From the cell containing the given text, extract its center point as [x, y] coordinate. 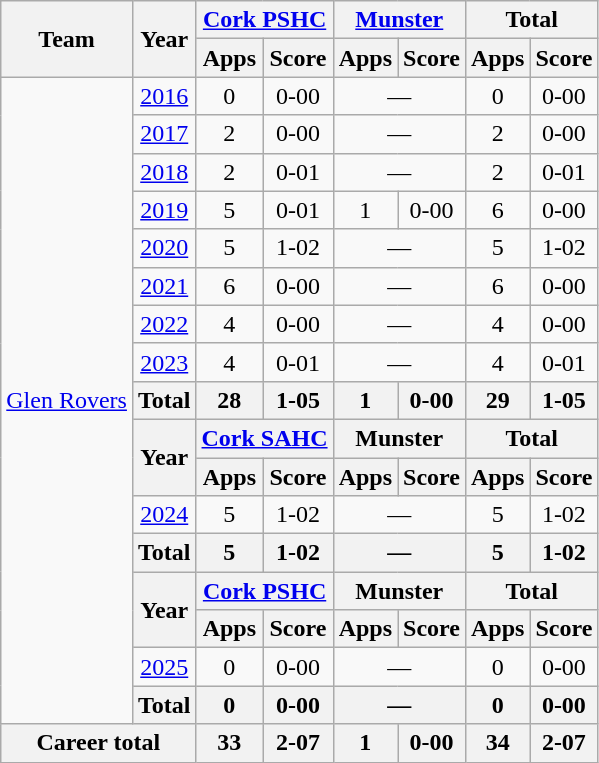
28 [230, 400]
2025 [164, 667]
Glen Rovers [67, 400]
2017 [164, 134]
2022 [164, 324]
2016 [164, 96]
2019 [164, 210]
34 [497, 743]
33 [230, 743]
2018 [164, 172]
29 [497, 400]
2020 [164, 248]
2023 [164, 362]
2024 [164, 515]
Team [67, 39]
Career total [98, 743]
2021 [164, 286]
Cork SAHC [264, 438]
